Pinpoint the cell where the given text exists, returning its (X, Y) midpoint coordinate. 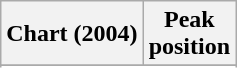
Peak position (189, 34)
Chart (2004) (72, 34)
